Extract the (X, Y) coordinate from the center of the cell holding the provided text.  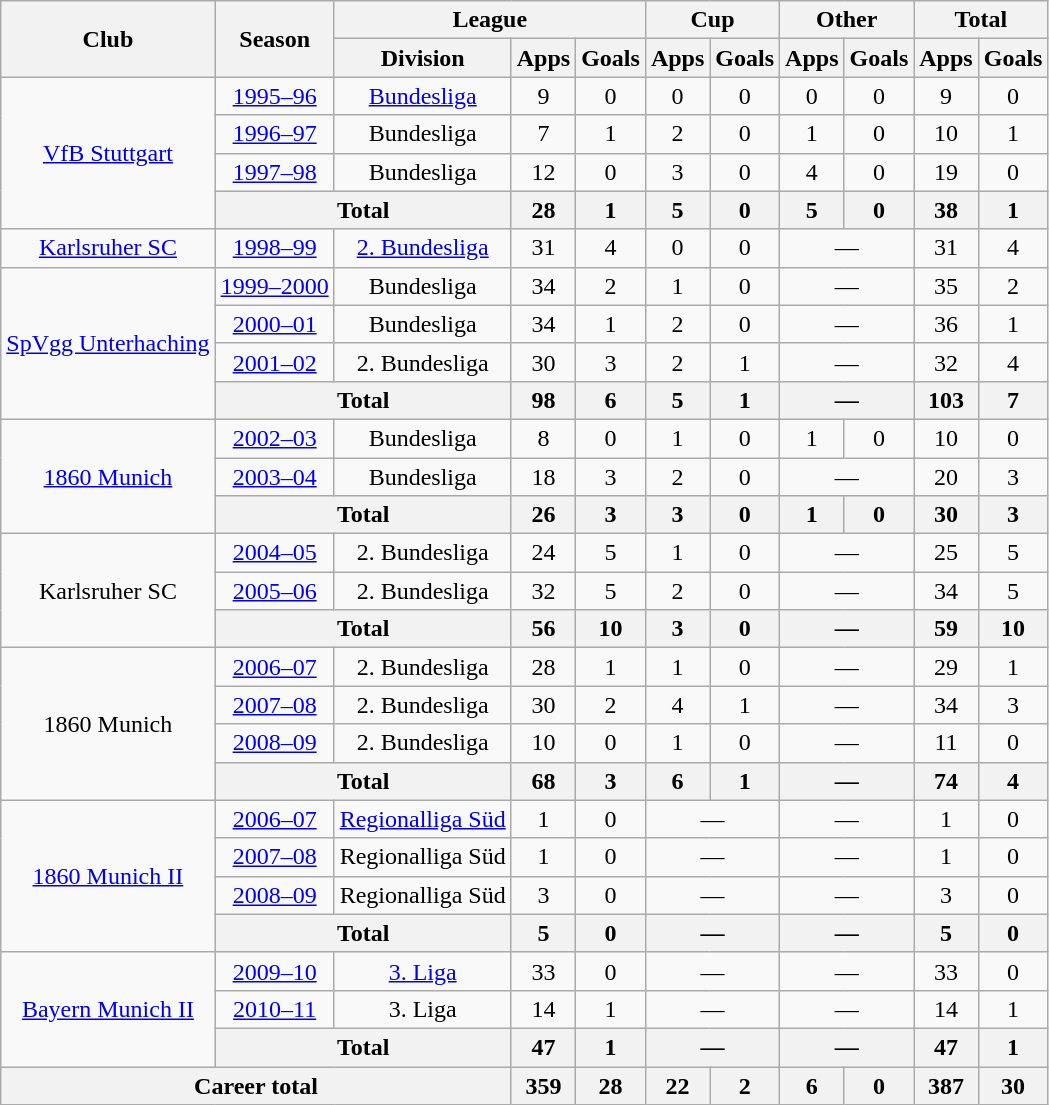
11 (946, 743)
Career total (256, 1085)
2005–06 (274, 591)
VfB Stuttgart (108, 153)
Season (274, 39)
1999–2000 (274, 286)
2001–02 (274, 362)
Bayern Munich II (108, 1009)
103 (946, 400)
26 (543, 515)
2004–05 (274, 553)
2009–10 (274, 971)
8 (543, 438)
1997–98 (274, 172)
2000–01 (274, 324)
20 (946, 477)
12 (543, 172)
Other (847, 20)
2003–04 (274, 477)
36 (946, 324)
1998–99 (274, 248)
59 (946, 629)
League (490, 20)
1995–96 (274, 96)
56 (543, 629)
35 (946, 286)
359 (543, 1085)
Cup (712, 20)
98 (543, 400)
29 (946, 667)
25 (946, 553)
1860 Munich II (108, 876)
18 (543, 477)
1996–97 (274, 134)
387 (946, 1085)
2010–11 (274, 1009)
38 (946, 210)
74 (946, 781)
22 (677, 1085)
68 (543, 781)
Division (422, 58)
19 (946, 172)
2002–03 (274, 438)
24 (543, 553)
Club (108, 39)
SpVgg Unterhaching (108, 343)
